Find where the given text appears and provide that cell's center as (x, y) coordinate. 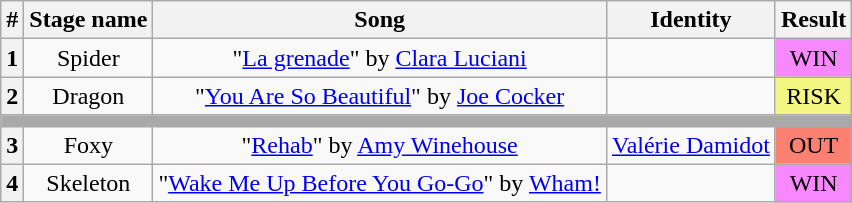
Identity (690, 20)
4 (12, 183)
RISK (813, 96)
"Wake Me Up Before You Go-Go" by Wham! (380, 183)
1 (12, 58)
Valérie Damidot (690, 145)
Spider (88, 58)
OUT (813, 145)
"You Are So Beautiful" by Joe Cocker (380, 96)
# (12, 20)
"La grenade" by Clara Luciani (380, 58)
3 (12, 145)
Dragon (88, 96)
Song (380, 20)
"Rehab" by Amy Winehouse (380, 145)
2 (12, 96)
Foxy (88, 145)
Skeleton (88, 183)
Stage name (88, 20)
Result (813, 20)
